Find where the given text appears and provide that cell's center as (x, y) coordinate. 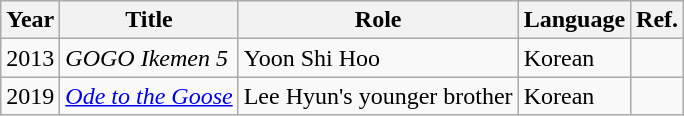
2013 (30, 58)
Year (30, 20)
Role (378, 20)
2019 (30, 96)
Ref. (658, 20)
Ode to the Goose (149, 96)
Language (574, 20)
Lee Hyun's younger brother (378, 96)
Title (149, 20)
GOGO Ikemen 5 (149, 58)
Yoon Shi Hoo (378, 58)
